From the cell containing the given text, extract its center point as (x, y) coordinate. 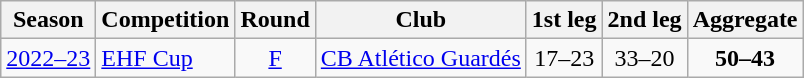
2nd leg (644, 20)
Club (420, 20)
2022–23 (48, 58)
CB Atlético Guardés (420, 58)
50–43 (745, 58)
33–20 (644, 58)
F (275, 58)
Season (48, 20)
EHF Cup (166, 58)
Round (275, 20)
Competition (166, 20)
1st leg (564, 20)
Aggregate (745, 20)
17–23 (564, 58)
